Identify which cell holds the provided text, then report its (x, y) central coordinate. 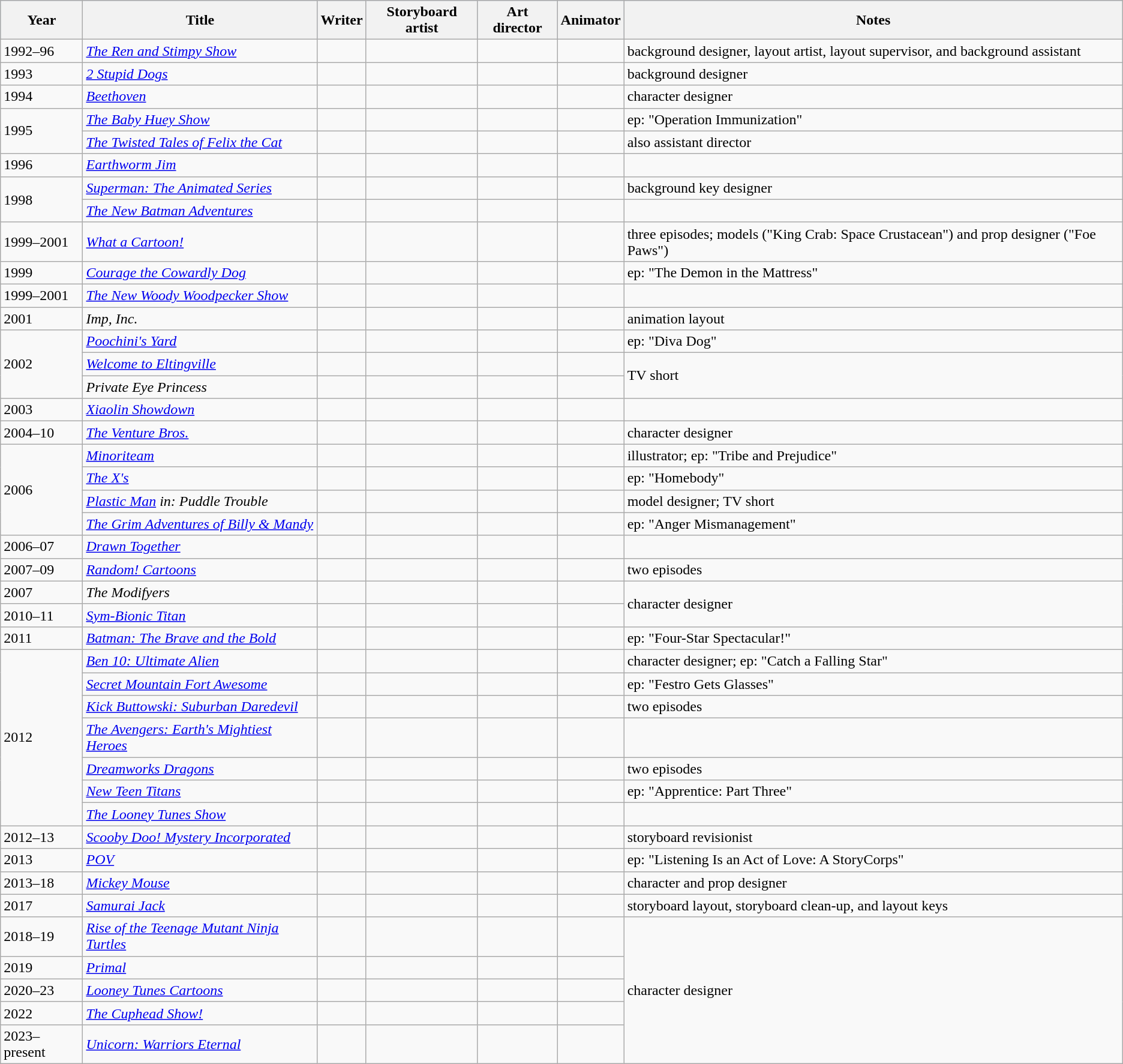
ep: "Festro Gets Glasses" (873, 684)
Mickey Mouse (200, 883)
2017 (42, 906)
ep: "Apprentice: Part Three" (873, 792)
Courage the Cowardly Dog (200, 272)
Looney Tunes Cartoons (200, 990)
three episodes; models ("King Crab: Space Crustacean") and prop designer ("Foe Paws") (873, 241)
2 Stupid Dogs (200, 74)
Dreamworks Dragons (200, 769)
Animator (590, 20)
2011 (42, 638)
New Teen Titans (200, 792)
background designer (873, 74)
2006 (42, 490)
Year (42, 20)
1995 (42, 131)
Writer (342, 20)
2023–present (42, 1044)
The Grim Adventures of Billy & Mandy (200, 524)
Secret Mountain Fort Awesome (200, 684)
model designer; TV short (873, 501)
2019 (42, 967)
2018–19 (42, 936)
ep: "Anger Mismanagement" (873, 524)
Sym-Bionic Titan (200, 615)
2022 (42, 1013)
Primal (200, 967)
also assistant director (873, 142)
storyboard revisionist (873, 837)
2012 (42, 737)
2006–07 (42, 547)
storyboard layout, storyboard clean-up, and layout keys (873, 906)
Samurai Jack (200, 906)
Scooby Doo! Mystery Incorporated (200, 837)
ep: "The Demon in the Mattress" (873, 272)
2007–09 (42, 570)
Superman: The Animated Series (200, 188)
The Baby Huey Show (200, 119)
illustrator; ep: "Tribe and Prejudice" (873, 455)
2004–10 (42, 433)
Rise of the Teenage Mutant Ninja Turtles (200, 936)
TV short (873, 376)
ep: "Operation Immunization" (873, 119)
2001 (42, 319)
Title (200, 20)
Minoriteam (200, 455)
1998 (42, 199)
1994 (42, 97)
1992–96 (42, 51)
Storyboard artist (422, 20)
Welcome to Eltingville (200, 364)
Unicorn: Warriors Eternal (200, 1044)
Earthworm Jim (200, 165)
2007 (42, 592)
The Ren and Stimpy Show (200, 51)
Notes (873, 20)
Batman: The Brave and the Bold (200, 638)
The Avengers: Earth's Mightiest Heroes (200, 738)
Art director (517, 20)
2012–13 (42, 837)
2013–18 (42, 883)
Random! Cartoons (200, 570)
ep: "Homebody" (873, 478)
background key designer (873, 188)
Kick Buttowski: Suburban Daredevil (200, 707)
The Twisted Tales of Felix the Cat (200, 142)
ep: "Diva Dog" (873, 341)
The X's (200, 478)
background designer, layout artist, layout supervisor, and background assistant (873, 51)
The New Batman Adventures (200, 211)
ep: "Four-Star Spectacular!" (873, 638)
What a Cartoon! (200, 241)
Poochini's Yard (200, 341)
POV (200, 860)
2010–11 (42, 615)
Xiaolin Showdown (200, 410)
Plastic Man in: Puddle Trouble (200, 501)
Ben 10: Ultimate Alien (200, 661)
The Venture Bros. (200, 433)
1996 (42, 165)
ep: "Listening Is an Act of Love: A StoryCorps" (873, 860)
1999 (42, 272)
character and prop designer (873, 883)
1993 (42, 74)
character designer; ep: "Catch a Falling Star" (873, 661)
The Cuphead Show! (200, 1013)
Private Eye Princess (200, 387)
The New Woody Woodpecker Show (200, 295)
Imp, Inc. (200, 319)
The Modifyers (200, 592)
2013 (42, 860)
2002 (42, 364)
The Looney Tunes Show (200, 814)
2003 (42, 410)
Beethoven (200, 97)
2020–23 (42, 990)
Drawn Together (200, 547)
animation layout (873, 319)
